Return [X, Y] of the center of cell containing provided text 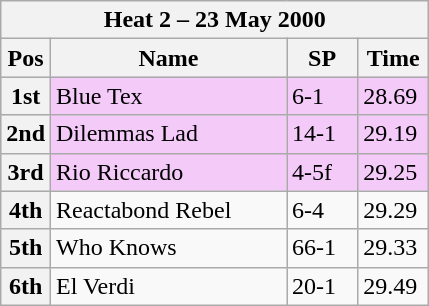
Blue Tex [169, 96]
Pos [26, 58]
5th [26, 248]
SP [322, 58]
Dilemmas Lad [169, 134]
29.19 [394, 134]
Name [169, 58]
Time [394, 58]
4-5f [322, 172]
29.49 [394, 286]
14-1 [322, 134]
2nd [26, 134]
29.33 [394, 248]
29.25 [394, 172]
3rd [26, 172]
6th [26, 286]
6-1 [322, 96]
Reactabond Rebel [169, 210]
28.69 [394, 96]
Who Knows [169, 248]
6-4 [322, 210]
29.29 [394, 210]
Rio Riccardo [169, 172]
1st [26, 96]
Heat 2 – 23 May 2000 [215, 20]
El Verdi [169, 286]
4th [26, 210]
20-1 [322, 286]
66-1 [322, 248]
